Extract the (x, y) coordinate from the center of the cell holding the provided text.  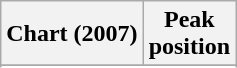
Chart (2007) (72, 34)
Peakposition (189, 34)
